Extract the (X, Y) coordinate from the center of the cell holding the provided text.  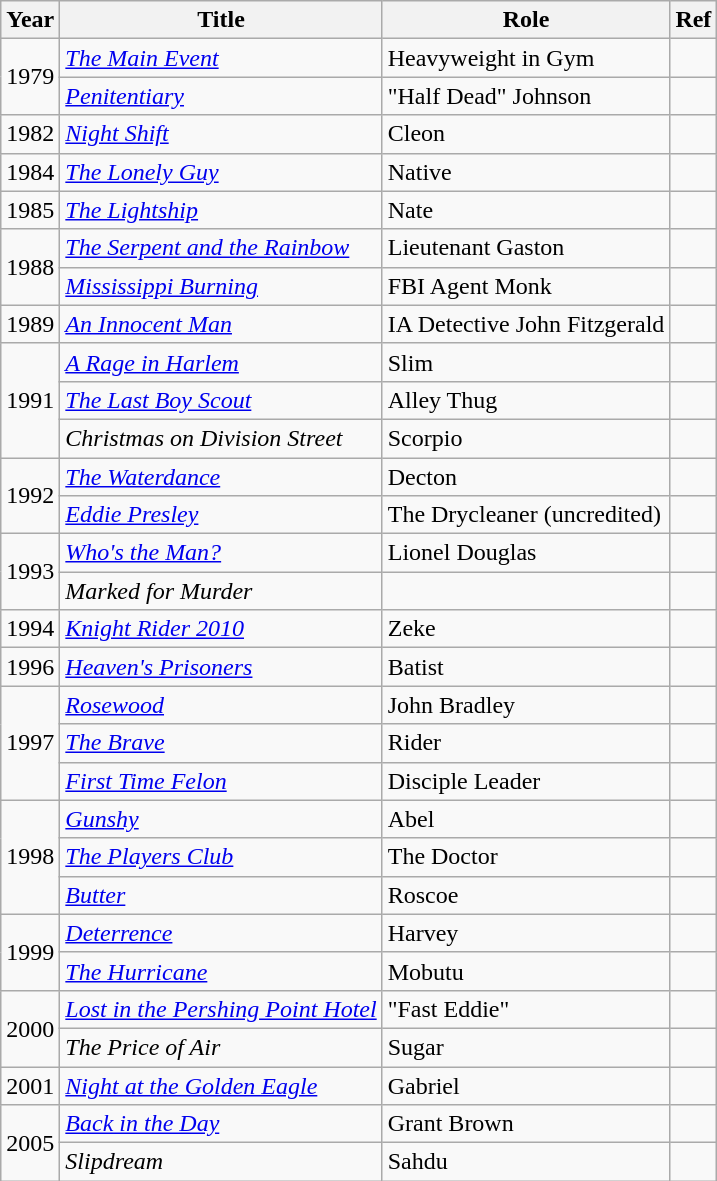
IA Detective John Fitzgerald (526, 324)
Sugar (526, 1047)
Scorpio (526, 438)
1979 (30, 77)
Ref (694, 20)
Rider (526, 743)
2001 (30, 1085)
FBI Agent Monk (526, 286)
Abel (526, 819)
Lieutenant Gaston (526, 248)
Harvey (526, 933)
Decton (526, 477)
1994 (30, 629)
Gabriel (526, 1085)
Title (221, 20)
Sahdu (526, 1162)
"Half Dead" Johnson (526, 96)
1982 (30, 134)
Disciple Leader (526, 781)
Cleon (526, 134)
Night at the Golden Eagle (221, 1085)
Nate (526, 210)
1985 (30, 210)
Roscoe (526, 895)
Zeke (526, 629)
Gunshy (221, 819)
Batist (526, 667)
Slim (526, 362)
Heaven's Prisoners (221, 667)
1991 (30, 400)
1996 (30, 667)
1988 (30, 267)
The Lightship (221, 210)
Mobutu (526, 971)
Knight Rider 2010 (221, 629)
1989 (30, 324)
Year (30, 20)
1992 (30, 496)
1997 (30, 743)
Native (526, 172)
Back in the Day (221, 1124)
The Main Event (221, 58)
The Players Club (221, 857)
First Time Felon (221, 781)
2000 (30, 1028)
An Innocent Man (221, 324)
1984 (30, 172)
Grant Brown (526, 1124)
"Fast Eddie" (526, 1009)
Marked for Murder (221, 591)
Butter (221, 895)
1998 (30, 857)
The Hurricane (221, 971)
Christmas on Division Street (221, 438)
Rosewood (221, 705)
Deterrence (221, 933)
Slipdream (221, 1162)
The Lonely Guy (221, 172)
Alley Thug (526, 400)
The Drycleaner (uncredited) (526, 515)
Penitentiary (221, 96)
Eddie Presley (221, 515)
1993 (30, 572)
Mississippi Burning (221, 286)
John Bradley (526, 705)
The Waterdance (221, 477)
The Serpent and the Rainbow (221, 248)
2005 (30, 1143)
Lost in the Pershing Point Hotel (221, 1009)
Heavyweight in Gym (526, 58)
The Doctor (526, 857)
Night Shift (221, 134)
The Brave (221, 743)
The Last Boy Scout (221, 400)
The Price of Air (221, 1047)
A Rage in Harlem (221, 362)
Role (526, 20)
Lionel Douglas (526, 553)
Who's the Man? (221, 553)
1999 (30, 952)
